Locate the cell with the specified text and output its (x, y) center coordinate. 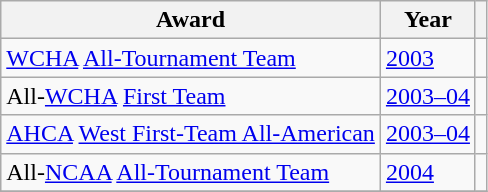
Award (191, 20)
All-WCHA First Team (191, 96)
Year (428, 20)
All-NCAA All-Tournament Team (191, 172)
2004 (428, 172)
WCHA All-Tournament Team (191, 58)
AHCA West First-Team All-American (191, 134)
2003 (428, 58)
